Scan for the cell matching the given text and deliver its (x, y) coordinate at center. 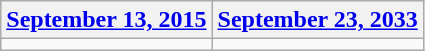
September 13, 2015 (106, 20)
September 23, 2033 (318, 20)
